Return (x, y) of the center of cell containing provided text 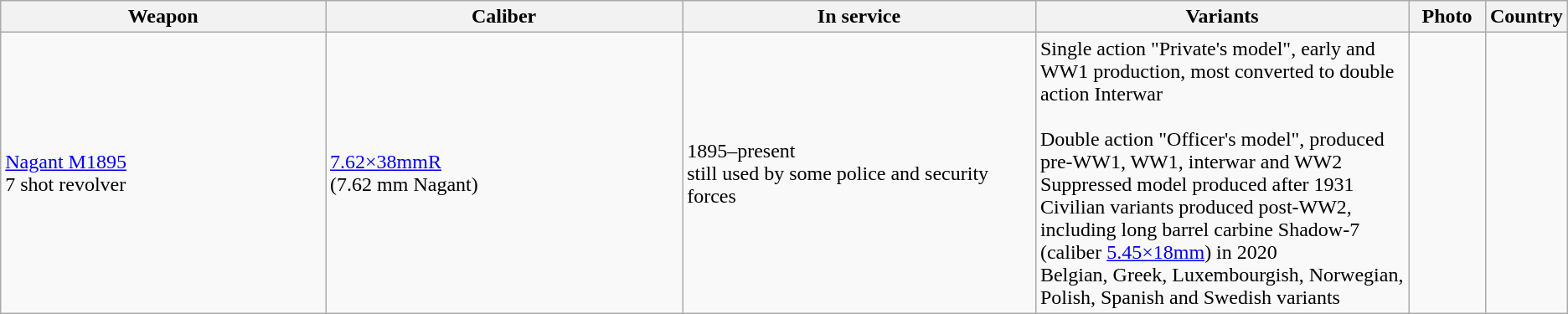
In service (859, 17)
Photo (1447, 17)
Variants (1221, 17)
Caliber (504, 17)
Country (1526, 17)
7.62×38mmR(7.62 mm Nagant) (504, 172)
Nagant M18957 shot revolver (163, 172)
1895–presentstill used by some police and security forces (859, 172)
Weapon (163, 17)
